Detect which cell encompasses the target text, then output its (x, y) center coordinate. 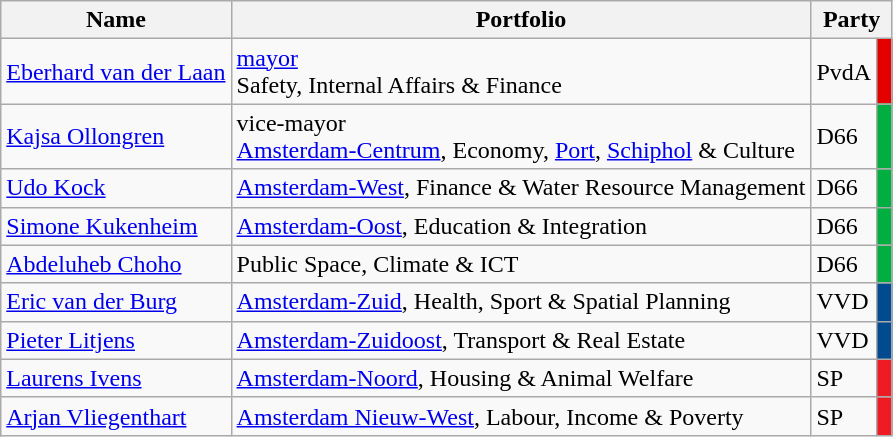
Amsterdam-Noord, Housing & Animal Welfare (521, 378)
Amsterdam-West, Finance & Water Resource Management (521, 188)
Amsterdam Nieuw-West, Labour, Income & Poverty (521, 416)
Portfolio (521, 20)
Eric van der Burg (116, 302)
Public Space, Climate & ICT (521, 264)
Kajsa Ollongren (116, 136)
PvdA (844, 72)
Simone Kukenheim (116, 226)
Arjan Vliegenthart (116, 416)
Udo Kock (116, 188)
Name (116, 20)
Amsterdam-Zuid, Health, Sport & Spatial Planning (521, 302)
mayorSafety, Internal Affairs & Finance (521, 72)
Amsterdam-Zuidoost, Transport & Real Estate (521, 340)
vice-mayorAmsterdam-Centrum, Economy, Port, Schiphol & Culture (521, 136)
Abdeluheb Choho (116, 264)
Pieter Litjens (116, 340)
Party (852, 20)
Eberhard van der Laan (116, 72)
Laurens Ivens (116, 378)
Amsterdam-Oost, Education & Integration (521, 226)
